Provide the [X, Y] coordinate of the cell's center where the given text is located.  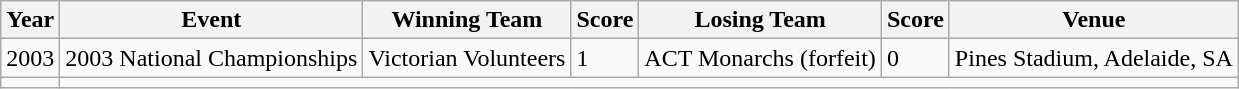
Losing Team [760, 20]
Winning Team [467, 20]
Pines Stadium, Adelaide, SA [1094, 58]
Victorian Volunteers [467, 58]
2003 National Championships [212, 58]
Year [30, 20]
ACT Monarchs (forfeit) [760, 58]
Venue [1094, 20]
2003 [30, 58]
0 [915, 58]
1 [605, 58]
Event [212, 20]
